Identify which cell holds the provided text, then report its (X, Y) central coordinate. 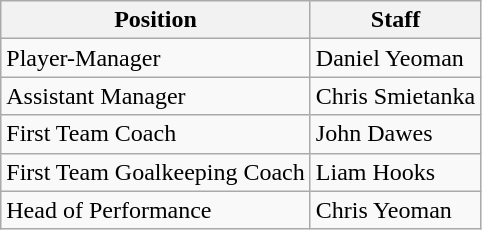
Position (156, 20)
First Team Goalkeeping Coach (156, 172)
Player-Manager (156, 58)
Chris Smietanka (395, 96)
Staff (395, 20)
Liam Hooks (395, 172)
Daniel Yeoman (395, 58)
John Dawes (395, 134)
Head of Performance (156, 210)
First Team Coach (156, 134)
Assistant Manager (156, 96)
Chris Yeoman (395, 210)
